From the cell containing the given text, extract its center point as [X, Y] coordinate. 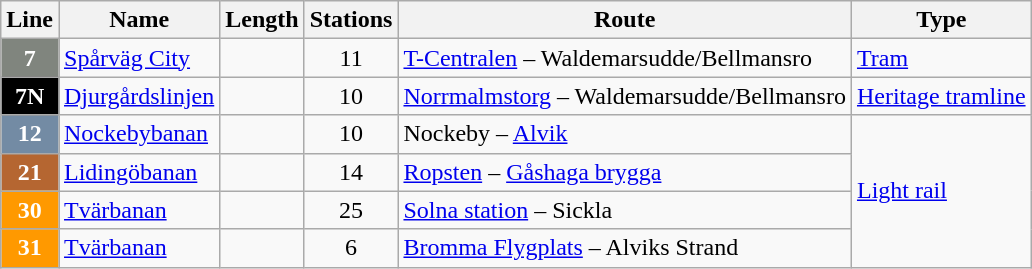
Djurgårdslinjen [138, 96]
21 [30, 172]
Solna station – Sickla [624, 210]
Lidingöbanan [138, 172]
Length [262, 20]
30 [30, 210]
Route [624, 20]
Line [30, 20]
31 [30, 248]
Bromma Flygplats – Alviks Strand [624, 248]
7 [30, 58]
12 [30, 134]
14 [351, 172]
Nockebybanan [138, 134]
Norrmalmstorg – Waldemarsudde/Bellmansro [624, 96]
7N [30, 96]
Light rail [941, 191]
Spårväg City [138, 58]
11 [351, 58]
Heritage tramline [941, 96]
Tram [941, 58]
Stations [351, 20]
T-Centralen – Waldemarsudde/Bellmansro [624, 58]
Type [941, 20]
Nockeby – Alvik [624, 134]
25 [351, 210]
6 [351, 248]
Ropsten – Gåshaga brygga [624, 172]
Name [138, 20]
